Find where the given text appears and provide that cell's center as [x, y] coordinate. 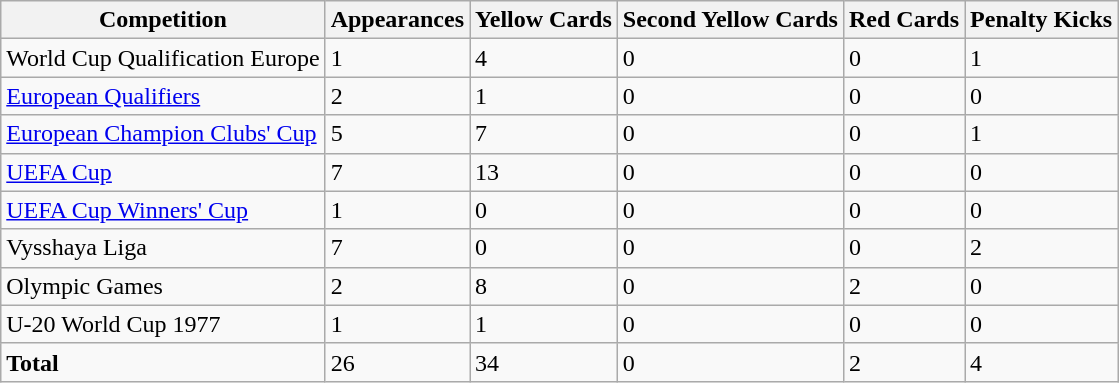
13 [544, 172]
Vysshaya Liga [163, 248]
Olympic Games [163, 286]
34 [544, 362]
Red Cards [904, 20]
5 [397, 134]
UEFA Cup Winners' Cup [163, 210]
Competition [163, 20]
Penalty Kicks [1042, 20]
U-20 World Cup 1977 [163, 324]
UEFA Cup [163, 172]
World Cup Qualification Europe [163, 58]
European Champion Clubs' Cup [163, 134]
European Qualifiers [163, 96]
Yellow Cards [544, 20]
Second Yellow Cards [730, 20]
8 [544, 286]
Total [163, 362]
26 [397, 362]
Appearances [397, 20]
